Find where the given text appears and provide that cell's center as [X, Y] coordinate. 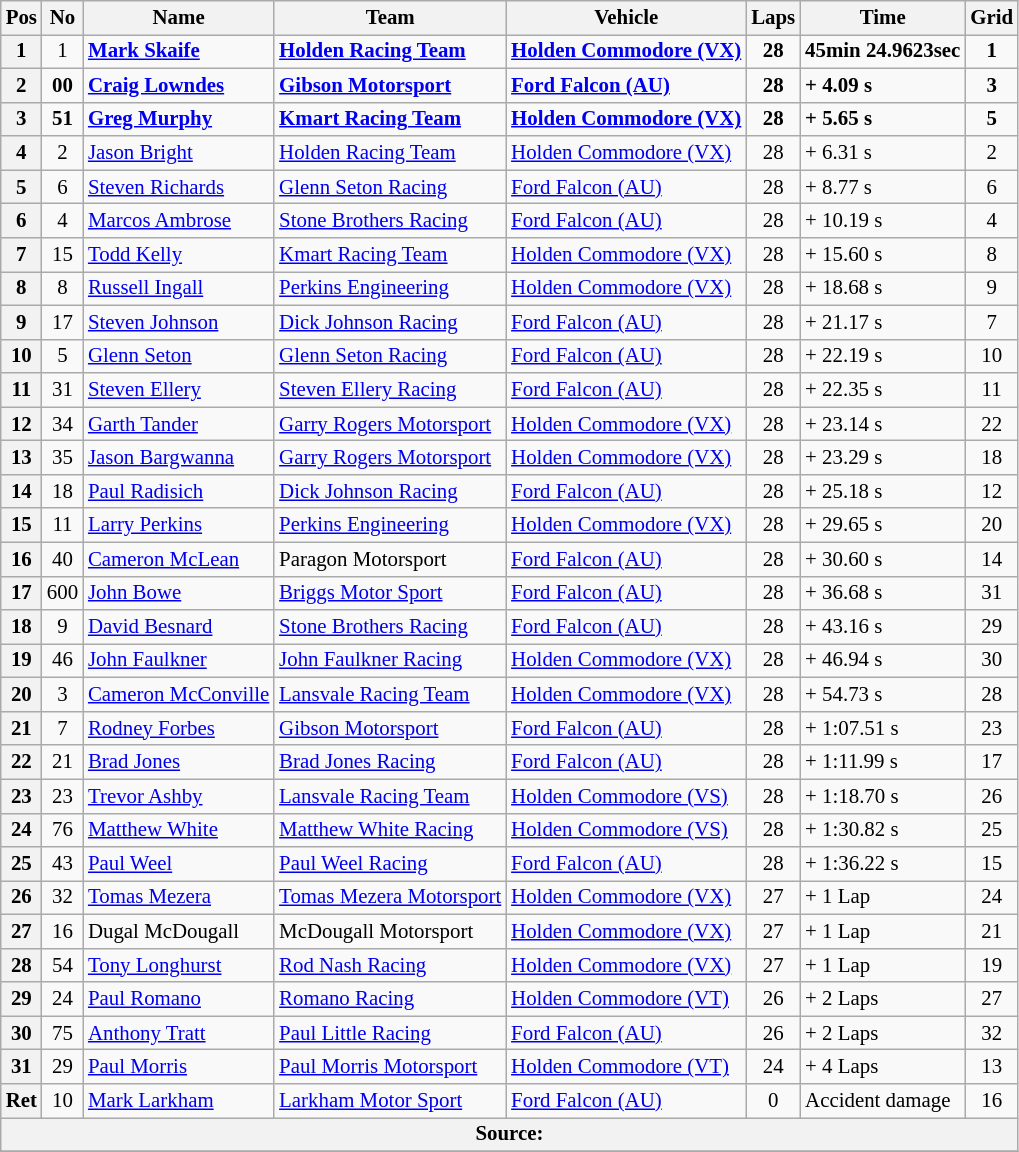
Paul Morris Motorsport [390, 1067]
600 [62, 593]
Paul Radisich [178, 491]
Brad Jones [178, 762]
Larkham Motor Sport [390, 1101]
+ 1:36.22 s [882, 864]
+ 1:07.51 s [882, 728]
+ 23.29 s [882, 458]
+ 10.19 s [882, 221]
+ 1:30.82 s [882, 830]
Steven Richards [178, 187]
Jason Bargwanna [178, 458]
Trevor Ashby [178, 796]
+ 22.35 s [882, 390]
35 [62, 458]
Matthew White Racing [390, 830]
Larry Perkins [178, 525]
+ 21.17 s [882, 322]
Glenn Seton [178, 356]
Mark Skaife [178, 51]
+ 46.94 s [882, 661]
+ 6.31 s [882, 153]
+ 23.14 s [882, 424]
Name [178, 18]
Mark Larkham [178, 1101]
Tomas Mezera [178, 898]
John Faulkner [178, 661]
Brad Jones Racing [390, 762]
Cameron McConville [178, 695]
Team [390, 18]
McDougall Motorsport [390, 931]
+ 4.09 s [882, 85]
Rodney Forbes [178, 728]
Paul Morris [178, 1067]
+ 15.60 s [882, 255]
John Bowe [178, 593]
Tomas Mezera Motorsport [390, 898]
+ 5.65 s [882, 119]
75 [62, 1033]
+ 18.68 s [882, 288]
Pos [22, 18]
Steven Johnson [178, 322]
Anthony Tratt [178, 1033]
0 [773, 1101]
+ 1:18.70 s [882, 796]
+ 30.60 s [882, 559]
Briggs Motor Sport [390, 593]
46 [62, 661]
Marcos Ambrose [178, 221]
Dugal McDougall [178, 931]
Cameron McLean [178, 559]
40 [62, 559]
Grid [992, 18]
Steven Ellery [178, 390]
+ 36.68 s [882, 593]
Jason Bright [178, 153]
Matthew White [178, 830]
34 [62, 424]
Craig Lowndes [178, 85]
Accident damage [882, 1101]
+ 1:11.99 s [882, 762]
+ 54.73 s [882, 695]
Tony Longhurst [178, 965]
Romano Racing [390, 999]
Vehicle [626, 18]
David Besnard [178, 627]
Paul Weel Racing [390, 864]
Paul Romano [178, 999]
+ 25.18 s [882, 491]
54 [62, 965]
51 [62, 119]
Time [882, 18]
00 [62, 85]
Paul Weel [178, 864]
Greg Murphy [178, 119]
Garth Tander [178, 424]
Source: [510, 1135]
Paul Little Racing [390, 1033]
Steven Ellery Racing [390, 390]
Laps [773, 18]
+ 29.65 s [882, 525]
Russell Ingall [178, 288]
Rod Nash Racing [390, 965]
45min 24.9623sec [882, 51]
+ 43.16 s [882, 627]
Paragon Motorsport [390, 559]
Ret [22, 1101]
John Faulkner Racing [390, 661]
76 [62, 830]
+ 22.19 s [882, 356]
No [62, 18]
Todd Kelly [178, 255]
43 [62, 864]
+ 8.77 s [882, 187]
+ 4 Laps [882, 1067]
